Find where the given text appears and provide that cell's center as (x, y) coordinate. 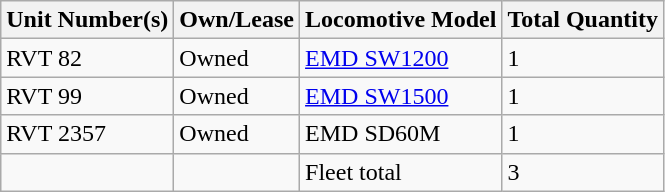
3 (583, 172)
Unit Number(s) (88, 20)
EMD SW1500 (401, 96)
RVT 82 (88, 58)
EMD SW1200 (401, 58)
RVT 99 (88, 96)
EMD SD60M (401, 134)
RVT 2357 (88, 134)
Own/Lease (237, 20)
Total Quantity (583, 20)
Locomotive Model (401, 20)
Fleet total (401, 172)
